Output the (X, Y) coordinate of the center of the cell containing the given text.  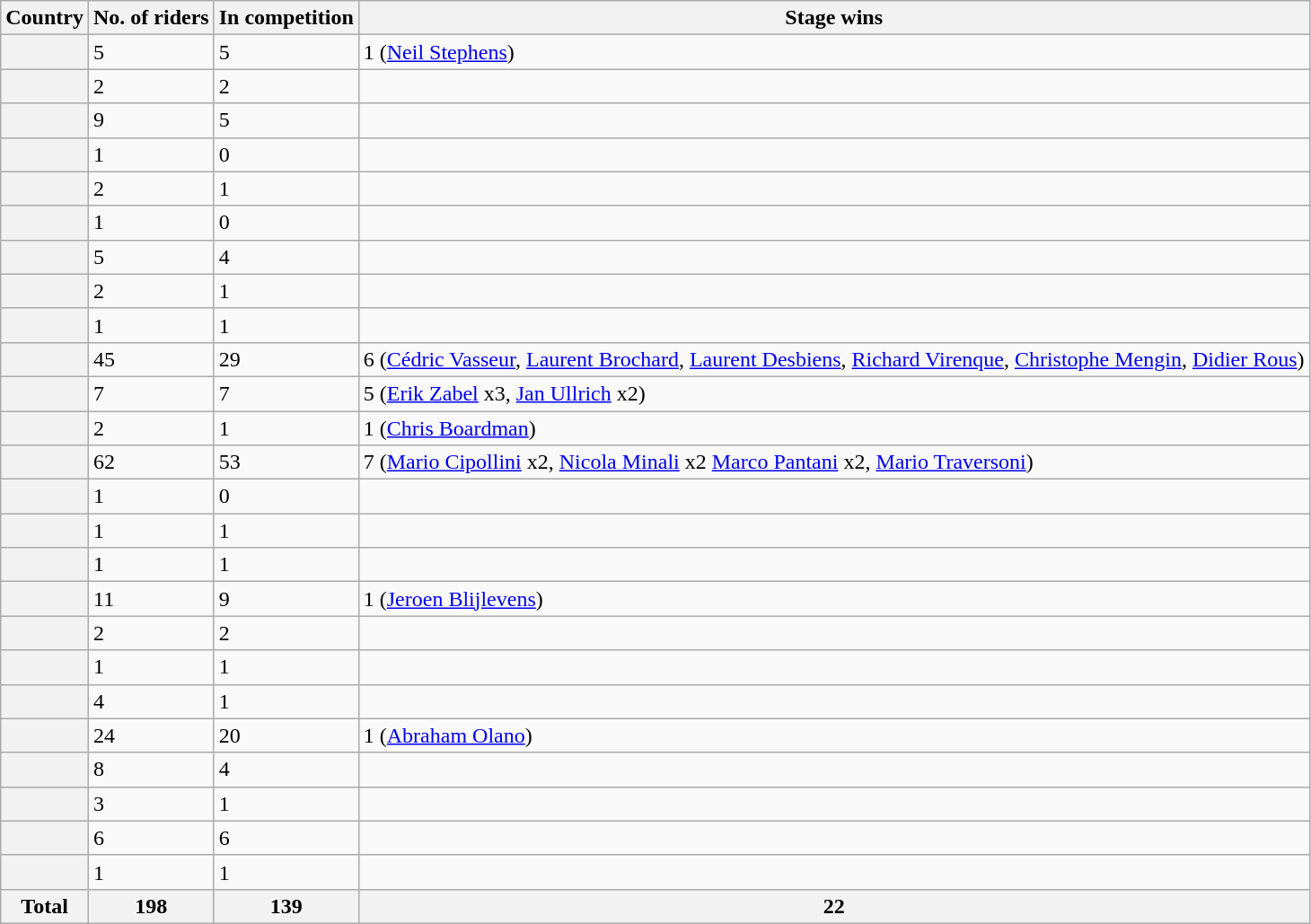
22 (833, 906)
Total (45, 906)
3 (151, 804)
1 (Chris Boardman) (833, 428)
198 (151, 906)
In competition (286, 18)
45 (151, 359)
139 (286, 906)
5 (Erik Zabel x3, Jan Ullrich x2) (833, 393)
24 (151, 735)
1 (Neil Stephens) (833, 52)
1 (Abraham Olano) (833, 735)
Stage wins (833, 18)
11 (151, 599)
53 (286, 462)
29 (286, 359)
Country (45, 18)
1 (Jeroen Blijlevens) (833, 599)
7 (Mario Cipollini x2, Nicola Minali x2 Marco Pantani x2, Mario Traversoni) (833, 462)
8 (151, 770)
No. of riders (151, 18)
62 (151, 462)
6 (Cédric Vasseur, Laurent Brochard, Laurent Desbiens, Richard Virenque, Christophe Mengin, Didier Rous) (833, 359)
20 (286, 735)
